For the text-containing cell, return its midpoint in (x, y) coordinate format. 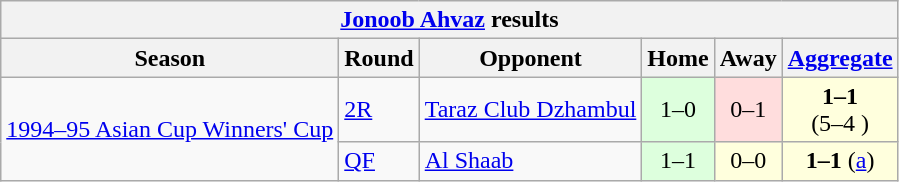
Taraz Club Dzhambul (530, 110)
1–1 (678, 161)
Opponent (530, 58)
Away (748, 58)
1–0 (678, 110)
Home (678, 58)
Season (170, 58)
1994–95 Asian Cup Winners' Cup (170, 128)
Aggregate (840, 58)
Round (379, 58)
QF (379, 161)
Al Shaab (530, 161)
0–0 (748, 161)
2R (379, 110)
1–1(5–4 ) (840, 110)
1–1 (a) (840, 161)
0–1 (748, 110)
Jonoob Ahvaz results (450, 20)
